Search for the cell housing the specified text and yield its (x, y) center coordinate. 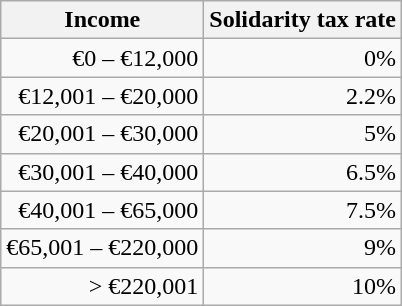
€65,001 – €220,000 (102, 248)
7.5% (303, 210)
> €220,001 (102, 286)
9% (303, 248)
€0 – €12,000 (102, 58)
2.2% (303, 96)
€40,001 – €65,000 (102, 210)
€20,001 – €30,000 (102, 134)
Solidarity tax rate (303, 20)
Income (102, 20)
6.5% (303, 172)
0% (303, 58)
€30,001 – €40,000 (102, 172)
10% (303, 286)
5% (303, 134)
€12,001 – €20,000 (102, 96)
